For the text-containing cell, return its midpoint in [X, Y] coordinate format. 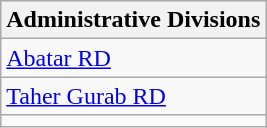
Administrative Divisions [134, 20]
Abatar RD [134, 58]
Taher Gurab RD [134, 96]
